Search for the cell housing the specified text and yield its [X, Y] center coordinate. 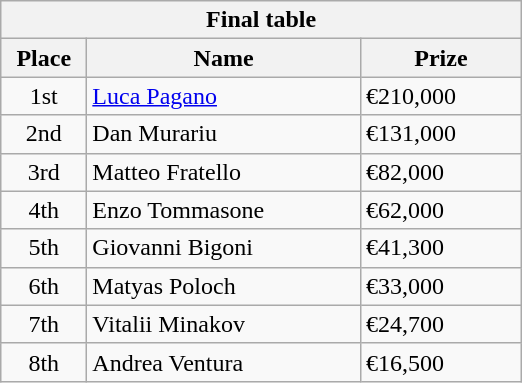
Vitalii Minakov [224, 324]
€62,000 [440, 210]
6th [44, 286]
€210,000 [440, 96]
5th [44, 248]
3rd [44, 172]
Luca Pagano [224, 96]
4th [44, 210]
Name [224, 58]
Prize [440, 58]
Andrea Ventura [224, 362]
€24,700 [440, 324]
Final table [262, 20]
€82,000 [440, 172]
€16,500 [440, 362]
8th [44, 362]
€131,000 [440, 134]
Place [44, 58]
2nd [44, 134]
€33,000 [440, 286]
Dan Murariu [224, 134]
Enzo Tommasone [224, 210]
Matyas Poloch [224, 286]
7th [44, 324]
Matteo Fratello [224, 172]
Giovanni Bigoni [224, 248]
€41,300 [440, 248]
1st [44, 96]
